From the cell containing the given text, extract its center point as [x, y] coordinate. 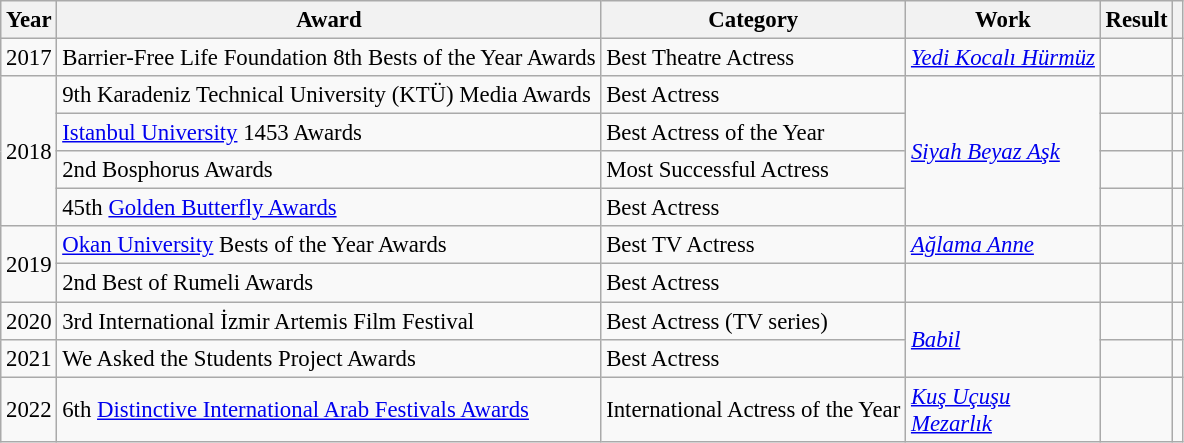
Year [29, 20]
Best TV Actress [754, 245]
Most Successful Actress [754, 170]
2019 [29, 264]
2017 [29, 58]
Best Actress of the Year [754, 133]
6th Distinctive International Arab Festivals Awards [329, 410]
2nd Bosphorus Awards [329, 170]
Category [754, 20]
2022 [29, 410]
Siyah Beyaz Aşk [1004, 151]
2018 [29, 151]
Best Actress (TV series) [754, 321]
2020 [29, 321]
Okan University Bests of the Year Awards [329, 245]
Award [329, 20]
9th Karadeniz Technical University (KTÜ) Media Awards [329, 95]
Work [1004, 20]
Kuş UçuşuMezarlık [1004, 410]
Result [1136, 20]
We Asked the Students Project Awards [329, 358]
3rd International İzmir Artemis Film Festival [329, 321]
Babil [1004, 340]
Yedi Kocalı Hürmüz [1004, 58]
2nd Best of Rumeli Awards [329, 283]
45th Golden Butterfly Awards [329, 208]
International Actress of the Year [754, 410]
2021 [29, 358]
Istanbul University 1453 Awards [329, 133]
Best Theatre Actress [754, 58]
Barrier-Free Life Foundation 8th Bests of the Year Awards [329, 58]
Ağlama Anne [1004, 245]
